Capture the cell that displays the provided text and extract its [X, Y] central coordinate. 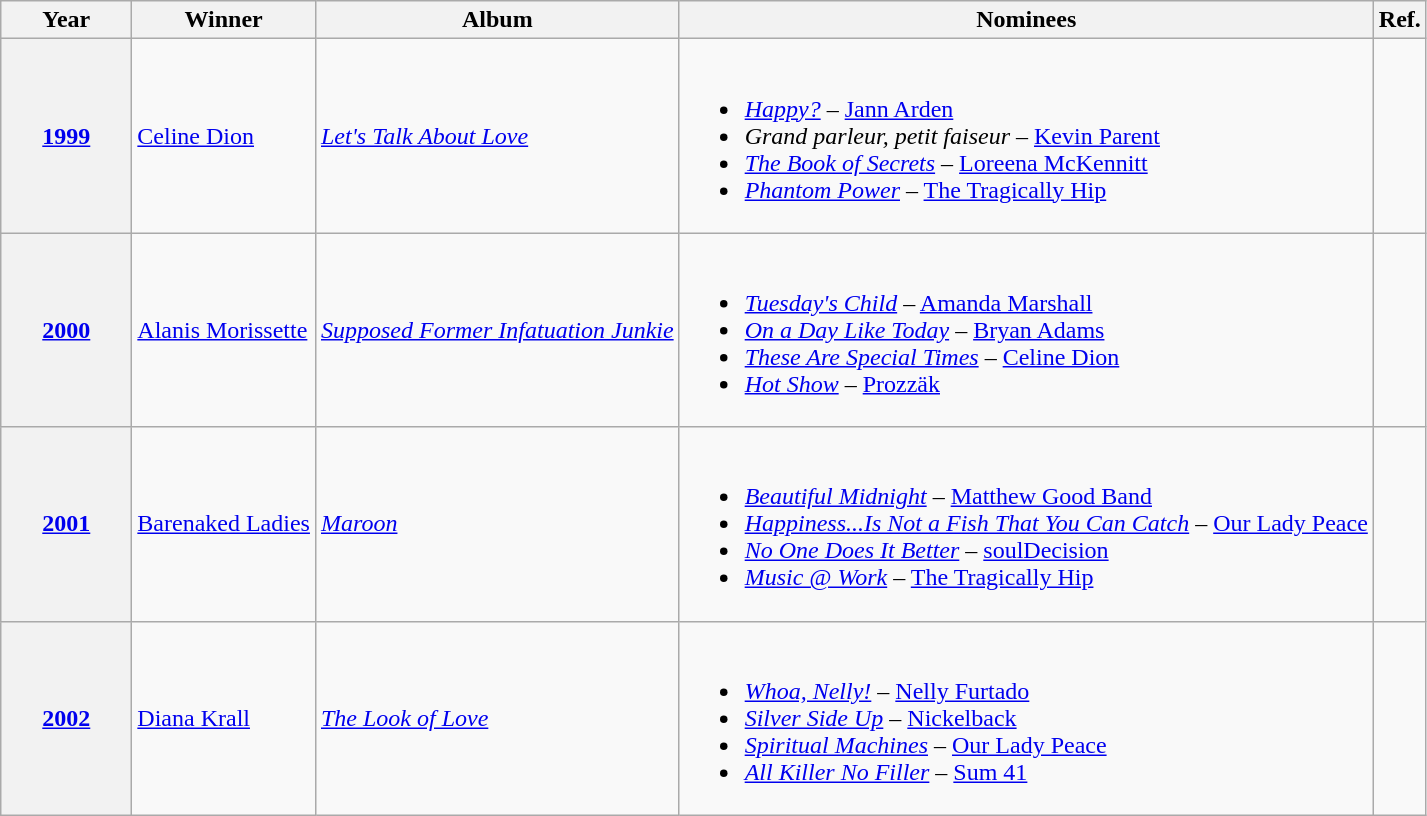
Year [66, 20]
2001 [66, 524]
Tuesday's Child – Amanda MarshallOn a Day Like Today – Bryan AdamsThese Are Special Times – Celine DionHot Show – Prozzäk [1026, 330]
Winner [224, 20]
Alanis Morissette [224, 330]
Happy? – Jann ArdenGrand parleur, petit faiseur – Kevin ParentThe Book of Secrets – Loreena McKennittPhantom Power – The Tragically Hip [1026, 136]
Diana Krall [224, 718]
Let's Talk About Love [497, 136]
2000 [66, 330]
The Look of Love [497, 718]
Album [497, 20]
Celine Dion [224, 136]
Supposed Former Infatuation Junkie [497, 330]
Whoa, Nelly! – Nelly FurtadoSilver Side Up – NickelbackSpiritual Machines – Our Lady PeaceAll Killer No Filler – Sum 41 [1026, 718]
Nominees [1026, 20]
2002 [66, 718]
Maroon [497, 524]
Barenaked Ladies [224, 524]
1999 [66, 136]
Ref. [1400, 20]
